Identify which cell holds the provided text, then report its (X, Y) central coordinate. 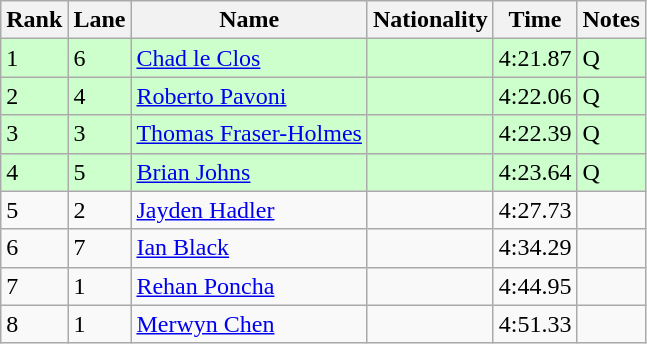
4:44.95 (535, 286)
Rank (34, 20)
4:22.06 (535, 96)
Notes (611, 20)
Lane (100, 20)
Jayden Hadler (250, 210)
Rehan Poncha (250, 286)
Thomas Fraser-Holmes (250, 134)
8 (34, 324)
4:51.33 (535, 324)
Merwyn Chen (250, 324)
Nationality (430, 20)
Roberto Pavoni (250, 96)
Name (250, 20)
4:23.64 (535, 172)
4:27.73 (535, 210)
4:22.39 (535, 134)
Chad le Clos (250, 58)
Brian Johns (250, 172)
4:34.29 (535, 248)
4:21.87 (535, 58)
Time (535, 20)
Ian Black (250, 248)
